Scan for the cell matching the given text and deliver its [x, y] coordinate at center. 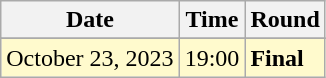
Date [90, 20]
October 23, 2023 [90, 58]
Round [285, 20]
Final [285, 58]
Time [212, 20]
19:00 [212, 58]
